From the cell containing the given text, extract its center point as (x, y) coordinate. 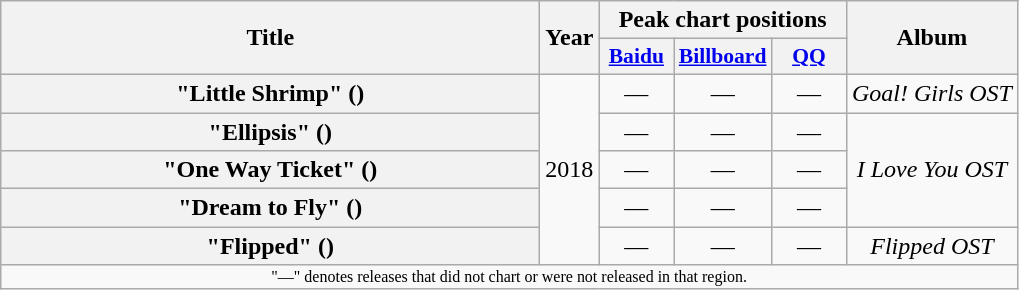
"Dream to Fly" () (270, 208)
Baidu (636, 57)
Title (270, 38)
"Flipped" () (270, 246)
2018 (570, 169)
I Love You OST (932, 169)
Flipped OST (932, 246)
Album (932, 38)
"—" denotes releases that did not chart or were not released in that region. (510, 277)
QQ (808, 57)
"Little Shrimp" () (270, 93)
"Ellipsis" () (270, 131)
"One Way Ticket" () (270, 170)
Goal! Girls OST (932, 93)
Billboard (723, 57)
Year (570, 38)
Peak chart positions (723, 20)
